Search for the cell housing the specified text and yield its [x, y] center coordinate. 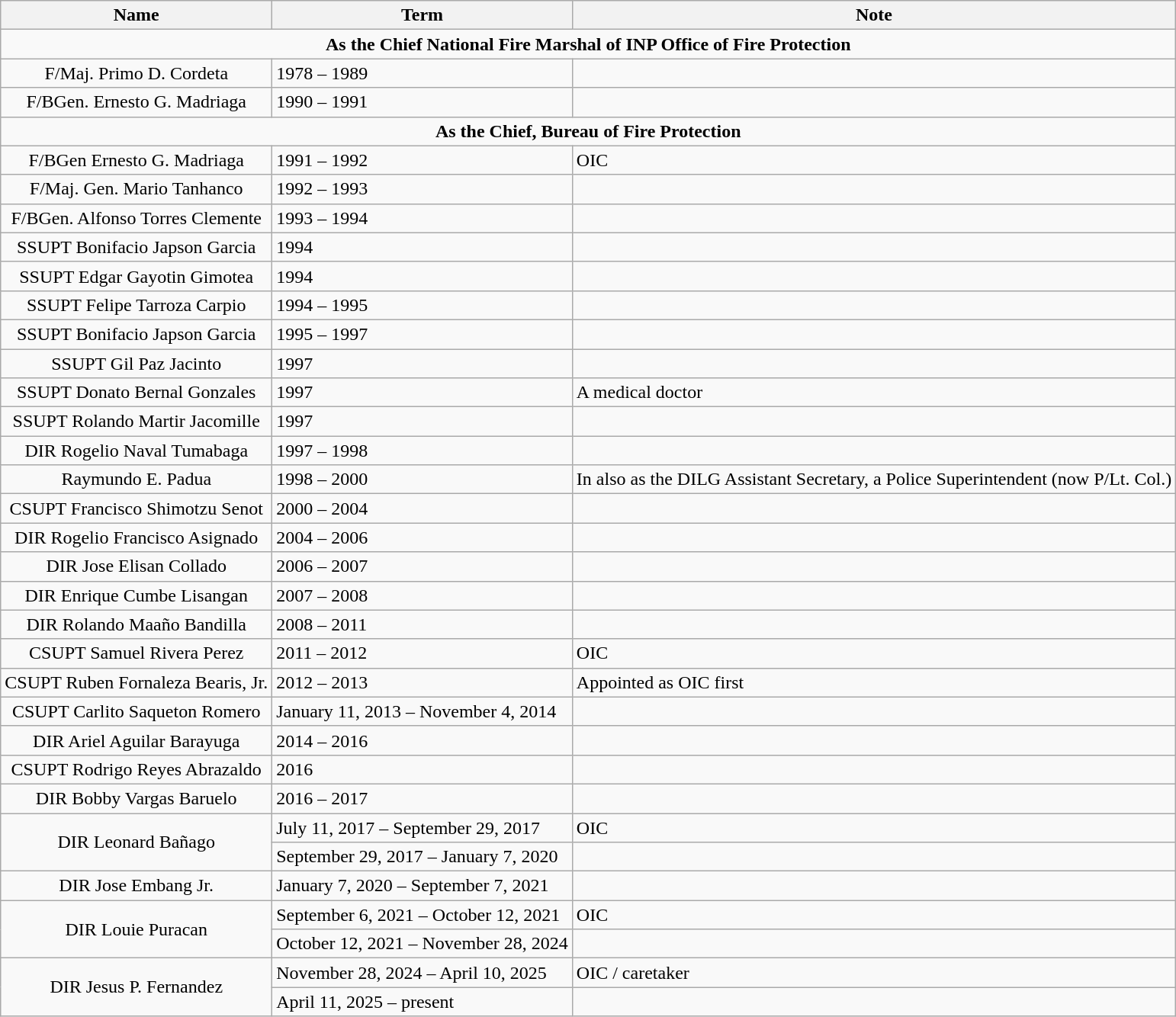
F/Maj. Primo D. Cordeta [137, 73]
A medical doctor [874, 393]
2004 – 2006 [423, 537]
April 11, 2025 – present [423, 1002]
DIR Bobby Vargas Baruelo [137, 798]
2016 – 2017 [423, 798]
Appointed as OIC first [874, 682]
1997 – 1998 [423, 451]
SSUPT Donato Bernal Gonzales [137, 393]
DIR Enrique Cumbe Lisangan [137, 595]
CSUPT Carlito Saqueton Romero [137, 711]
October 12, 2021 – November 28, 2024 [423, 944]
1990 – 1991 [423, 102]
September 29, 2017 – January 7, 2020 [423, 857]
1994 – 1995 [423, 305]
In also as the DILG Assistant Secretary, a Police Superintendent (now P/Lt. Col.) [874, 480]
DIR Rolando Maaño Bandilla [137, 624]
DIR Leonard Bañago [137, 842]
September 6, 2021 – October 12, 2021 [423, 915]
CSUPT Francisco Shimotzu Senot [137, 508]
1992 – 1993 [423, 189]
DIR Rogelio Naval Tumabaga [137, 451]
DIR Jesus P. Fernandez [137, 987]
SSUPT Felipe Tarroza Carpio [137, 305]
F/BGen. Ernesto G. Madriaga [137, 102]
As the Chief, Bureau of Fire Protection [589, 131]
F/BGen Ernesto G. Madriaga [137, 160]
F/BGen. Alfonso Torres Clemente [137, 218]
DIR Louie Puracan [137, 929]
DIR Rogelio Francisco Asignado [137, 537]
OIC / caretaker [874, 973]
2011 – 2012 [423, 653]
January 11, 2013 – November 4, 2014 [423, 711]
2008 – 2011 [423, 624]
Note [874, 15]
2006 – 2007 [423, 566]
July 11, 2017 – September 29, 2017 [423, 827]
November 28, 2024 – April 10, 2025 [423, 973]
2016 [423, 769]
CSUPT Samuel Rivera Perez [137, 653]
Raymundo E. Padua [137, 480]
SSUPT Gil Paz Jacinto [137, 364]
Term [423, 15]
CSUPT Rodrigo Reyes Abrazaldo [137, 769]
2000 – 2004 [423, 508]
1993 – 1994 [423, 218]
F/Maj. Gen. Mario Tanhanco [137, 189]
1995 – 1997 [423, 334]
2012 – 2013 [423, 682]
2014 – 2016 [423, 740]
SSUPT Rolando Martir Jacomille [137, 422]
1991 – 1992 [423, 160]
DIR Jose Elisan Collado [137, 566]
Name [137, 15]
1978 – 1989 [423, 73]
DIR Jose Embang Jr. [137, 886]
January 7, 2020 – September 7, 2021 [423, 886]
1998 – 2000 [423, 480]
SSUPT Edgar Gayotin Gimotea [137, 276]
DIR Ariel Aguilar Barayuga [137, 740]
2007 – 2008 [423, 595]
As the Chief National Fire Marshal of INP Office of Fire Protection [589, 44]
CSUPT Ruben Fornaleza Bearis, Jr. [137, 682]
